Provide the [x, y] coordinate of the cell's center where the given text is located.  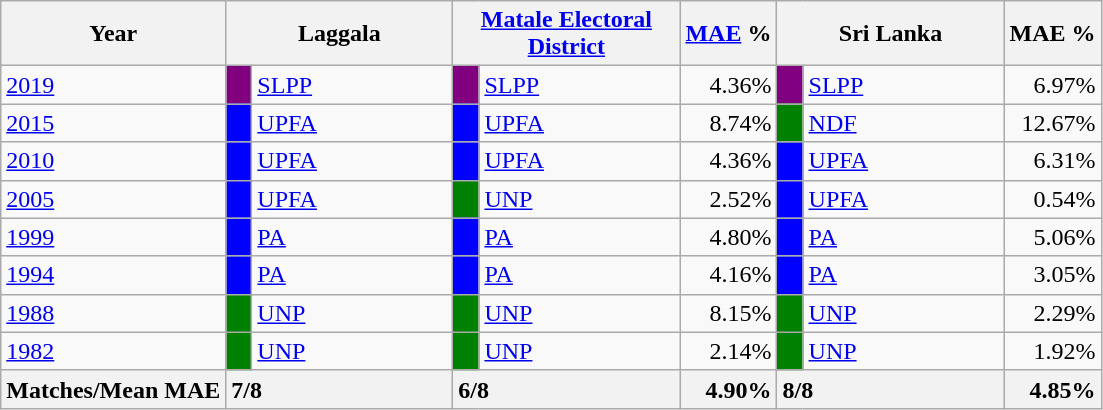
Sri Lanka [890, 34]
Year [114, 34]
4.85% [1052, 389]
6/8 [566, 389]
6.97% [1052, 85]
2005 [114, 199]
2019 [114, 85]
Laggala [340, 34]
2.29% [1052, 313]
1994 [114, 275]
4.90% [728, 389]
3.05% [1052, 275]
0.54% [1052, 199]
1.92% [1052, 351]
12.67% [1052, 123]
5.06% [1052, 237]
2.52% [728, 199]
7/8 [340, 389]
8.15% [728, 313]
2010 [114, 161]
2.14% [728, 351]
2015 [114, 123]
8.74% [728, 123]
NDF [904, 123]
6.31% [1052, 161]
4.80% [728, 237]
1999 [114, 237]
Matches/Mean MAE [114, 389]
Matale Electoral District [566, 34]
1988 [114, 313]
8/8 [890, 389]
1982 [114, 351]
4.16% [728, 275]
